Pinpoint the cell where the given text exists, returning its [X, Y] midpoint coordinate. 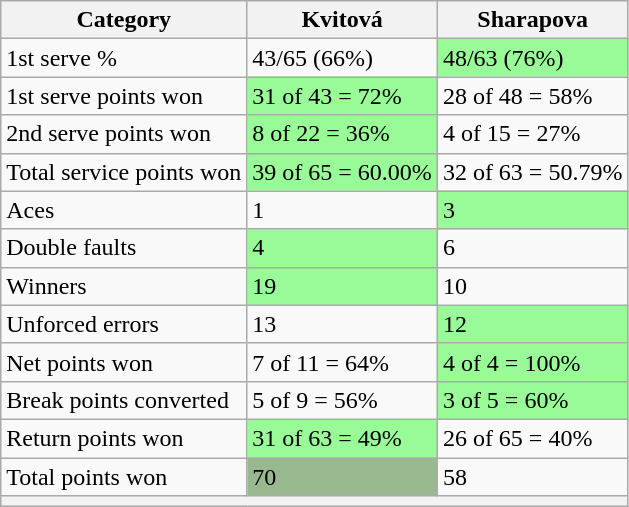
5 of 9 = 56% [342, 400]
Double faults [124, 248]
Aces [124, 210]
Category [124, 20]
3 of 5 = 60% [532, 400]
4 of 4 = 100% [532, 362]
48/63 (76%) [532, 58]
4 [342, 248]
4 of 15 = 27% [532, 134]
6 [532, 248]
Break points converted [124, 400]
Return points won [124, 438]
Net points won [124, 362]
Unforced errors [124, 324]
1st serve % [124, 58]
58 [532, 477]
19 [342, 286]
Total points won [124, 477]
13 [342, 324]
Total service points won [124, 172]
26 of 65 = 40% [532, 438]
39 of 65 = 60.00% [342, 172]
28 of 48 = 58% [532, 96]
7 of 11 = 64% [342, 362]
70 [342, 477]
Sharapova [532, 20]
2nd serve points won [124, 134]
Kvitová [342, 20]
32 of 63 = 50.79% [532, 172]
31 of 43 = 72% [342, 96]
10 [532, 286]
8 of 22 = 36% [342, 134]
31 of 63 = 49% [342, 438]
3 [532, 210]
1 [342, 210]
43/65 (66%) [342, 58]
1st serve points won [124, 96]
12 [532, 324]
Winners [124, 286]
